Determine the (x, y) coordinate at the center of the cell enclosing the given text.  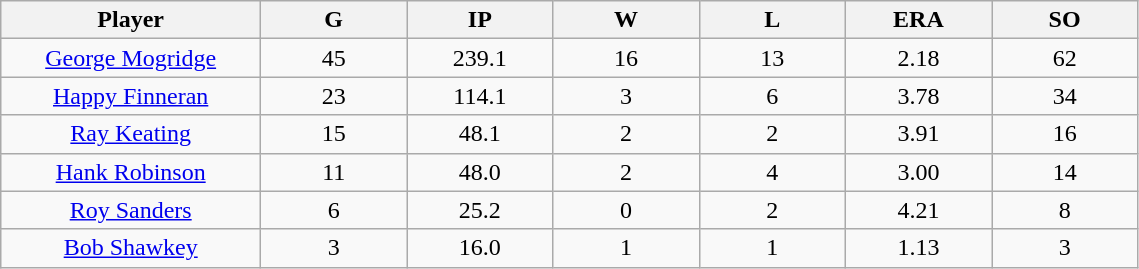
14 (1065, 172)
0 (626, 210)
45 (334, 58)
3.00 (918, 172)
Hank Robinson (131, 172)
13 (772, 58)
Roy Sanders (131, 210)
W (626, 20)
IP (480, 20)
3.78 (918, 96)
15 (334, 134)
11 (334, 172)
G (334, 20)
2.18 (918, 58)
34 (1065, 96)
Player (131, 20)
62 (1065, 58)
16.0 (480, 248)
25.2 (480, 210)
4.21 (918, 210)
Happy Finneran (131, 96)
ERA (918, 20)
3.91 (918, 134)
SO (1065, 20)
8 (1065, 210)
Ray Keating (131, 134)
48.0 (480, 172)
114.1 (480, 96)
4 (772, 172)
Bob Shawkey (131, 248)
239.1 (480, 58)
48.1 (480, 134)
George Mogridge (131, 58)
L (772, 20)
23 (334, 96)
1.13 (918, 248)
